Locate the cell with the specified text and output its [X, Y] center coordinate. 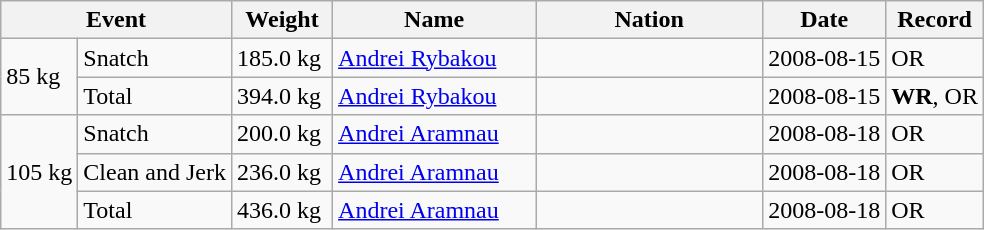
Record [935, 20]
394.0 kg [282, 96]
Weight [282, 20]
Nation [650, 20]
Date [824, 20]
185.0 kg [282, 58]
200.0 kg [282, 134]
236.0 kg [282, 172]
Event [116, 20]
Name [434, 20]
Clean and Jerk [155, 172]
85 kg [40, 77]
105 kg [40, 172]
WR, OR [935, 96]
436.0 kg [282, 210]
